Output the [x, y] coordinate of the center of the cell containing the given text.  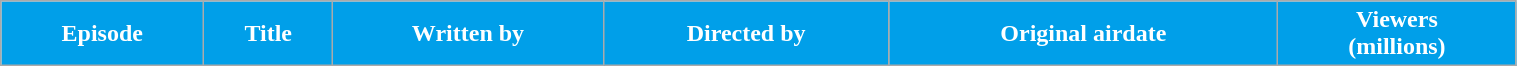
Episode [102, 34]
Directed by [746, 34]
Written by [468, 34]
Viewers(millions) [1397, 34]
Title [268, 34]
Original airdate [1084, 34]
